Determine the [X, Y] coordinate at the center of the cell enclosing the given text.  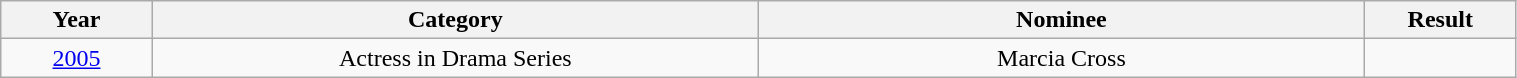
Year [77, 20]
Actress in Drama Series [455, 58]
Result [1440, 20]
Marcia Cross [1061, 58]
Nominee [1061, 20]
Category [455, 20]
2005 [77, 58]
